Pinpoint the cell where the given text exists, returning its (x, y) midpoint coordinate. 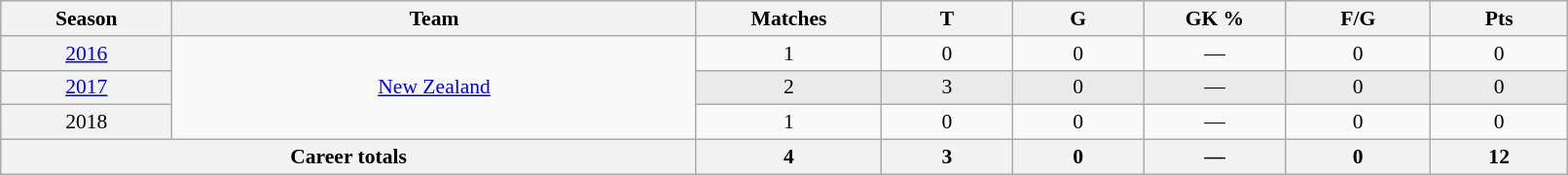
F/G (1358, 18)
T (948, 18)
Team (434, 18)
4 (788, 157)
2016 (87, 53)
2017 (87, 87)
12 (1499, 157)
Season (87, 18)
2018 (87, 122)
Matches (788, 18)
GK % (1215, 18)
Career totals (348, 157)
New Zealand (434, 87)
Pts (1499, 18)
G (1078, 18)
2 (788, 87)
